Extract the [X, Y] coordinate from the center of the cell holding the provided text.  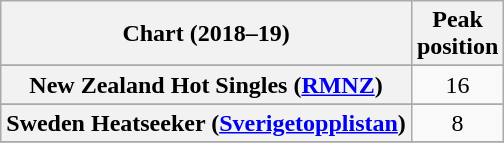
16 [457, 85]
8 [457, 123]
New Zealand Hot Singles (RMNZ) [206, 85]
Sweden Heatseeker (Sverigetopplistan) [206, 123]
Chart (2018–19) [206, 34]
Peak position [457, 34]
